Find where the given text appears and provide that cell's center as (X, Y) coordinate. 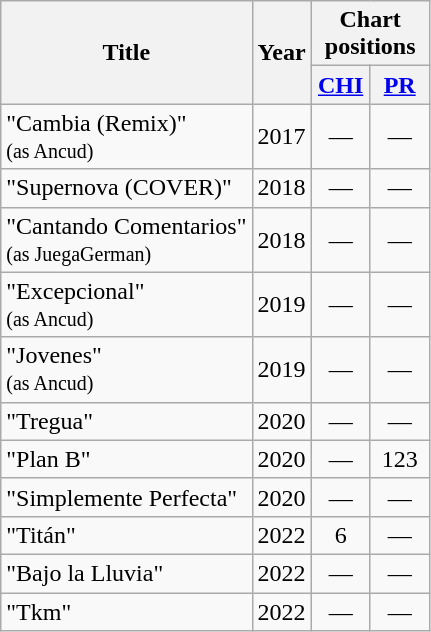
Chart positions (370, 34)
"Titán" (126, 535)
"Simplemente Perfecta" (126, 497)
"Plan B" (126, 459)
"Supernova (COVER)" (126, 188)
PR (400, 85)
2017 (282, 136)
CHI (340, 85)
"Tkm" (126, 611)
123 (400, 459)
"Cantando Comentarios"(as JuegaGerman) (126, 240)
"Jovenes"(as Ancud) (126, 370)
Year (282, 52)
"Cambia (Remix)"(as Ancud) (126, 136)
"Bajo la Lluvia" (126, 573)
"Excepcional"(as Ancud) (126, 304)
6 (340, 535)
"Tregua" (126, 421)
Title (126, 52)
